Return (X, Y) of the center of cell containing provided text 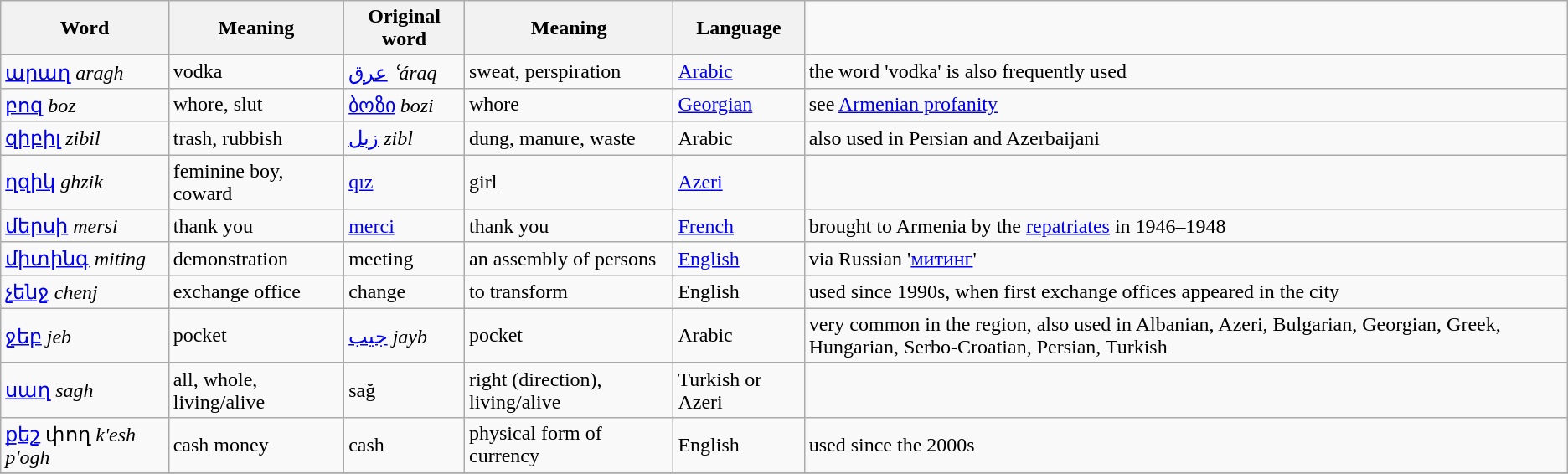
whore (568, 105)
sağ (405, 390)
չենջ chenj (85, 292)
սաղ sagh (85, 390)
Word (85, 28)
զիբիլ zibil (85, 138)
whore, slut (256, 105)
merci (405, 226)
زبل zibl (405, 138)
to transform (568, 292)
բոզ boz (85, 105)
very common in the region, also used in Albanian, Azeri, Bulgarian, Georgian, Greek, Hungarian, Serbo-Croatian, Persian, Turkish (1186, 335)
used since the 2000s (1186, 446)
change (405, 292)
feminine boy, coward (256, 181)
meeting (405, 259)
right (direction), living/alive (568, 390)
cash money (256, 446)
cash (405, 446)
trash, rubbish (256, 138)
عرق ʿáraq (405, 72)
ջեբ jeb (85, 335)
արաղ aragh (85, 72)
Turkish or Azeri (739, 390)
ղզիկ ghzik (85, 181)
جيب jayb (405, 335)
ბოზი bozi (405, 105)
physical form of currency (568, 446)
French (739, 226)
sweat, perspiration (568, 72)
used since 1990s, when first exchange offices appeared in the city (1186, 292)
brought to Armenia by the repatriates in 1946–1948 (1186, 226)
dung, manure, waste (568, 138)
Original word (405, 28)
via Russian 'митинг' (1186, 259)
Azeri (739, 181)
Georgian (739, 105)
also used in Persian and Azerbaijani (1186, 138)
միտինգ miting (85, 259)
vodka (256, 72)
girl (568, 181)
qız (405, 181)
demonstration (256, 259)
all, whole, living/alive (256, 390)
see Armenian profanity (1186, 105)
քեշ փող k'esh p'ogh (85, 446)
exchange office (256, 292)
մերսի mersi (85, 226)
the word 'vodka' is also frequently used (1186, 72)
an assembly of persons (568, 259)
Language (739, 28)
